Find where the given text appears and provide that cell's center as (X, Y) coordinate. 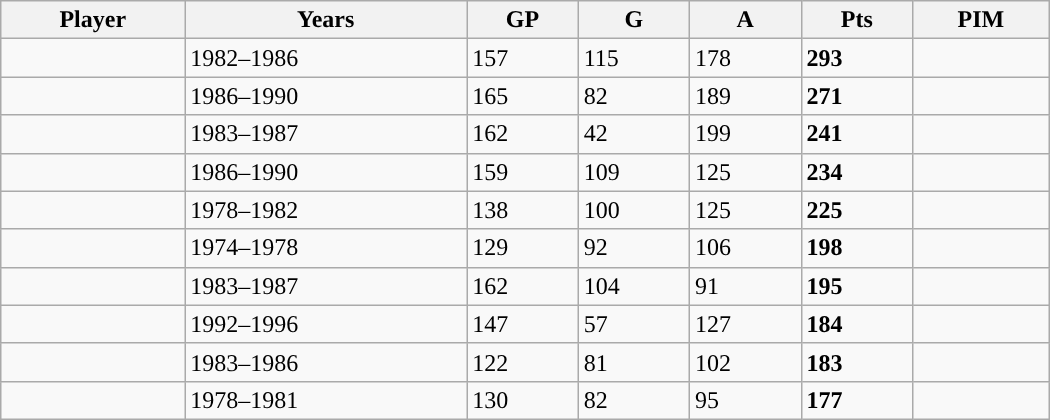
G (634, 20)
57 (634, 324)
189 (746, 96)
1982–1986 (326, 58)
1978–1982 (326, 210)
1983–1986 (326, 362)
A (746, 20)
42 (634, 134)
195 (856, 286)
165 (522, 96)
81 (634, 362)
241 (856, 134)
1978–1981 (326, 400)
100 (634, 210)
104 (634, 286)
102 (746, 362)
177 (856, 400)
Pts (856, 20)
GP (522, 20)
184 (856, 324)
91 (746, 286)
115 (634, 58)
1992–1996 (326, 324)
1974–1978 (326, 248)
Years (326, 20)
199 (746, 134)
Player (93, 20)
138 (522, 210)
293 (856, 58)
109 (634, 172)
PIM (980, 20)
183 (856, 362)
234 (856, 172)
95 (746, 400)
271 (856, 96)
159 (522, 172)
106 (746, 248)
225 (856, 210)
122 (522, 362)
92 (634, 248)
130 (522, 400)
127 (746, 324)
129 (522, 248)
198 (856, 248)
147 (522, 324)
178 (746, 58)
157 (522, 58)
